Identify which cell holds the provided text, then report its [x, y] central coordinate. 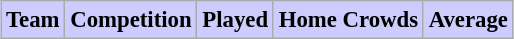
Average [468, 20]
Team [33, 20]
Home Crowds [348, 20]
Played [235, 20]
Competition [131, 20]
